Detect which cell encompasses the target text, then output its (X, Y) center coordinate. 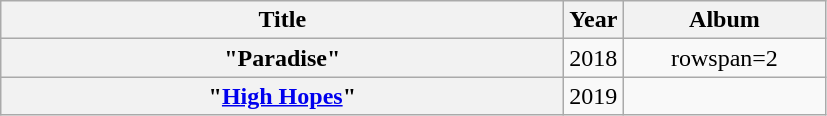
Title (282, 20)
Year (594, 20)
2019 (594, 96)
2018 (594, 58)
"High Hopes" (282, 96)
rowspan=2 (724, 58)
"Paradise" (282, 58)
Album (724, 20)
